Return the (x, y) coordinate for the center point of the cell that contains the specified text.  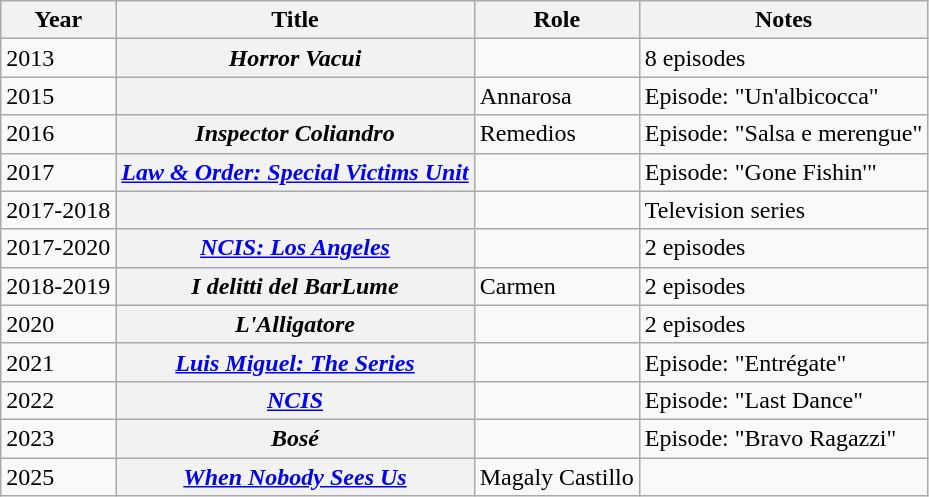
Role (556, 20)
2021 (58, 362)
2017-2018 (58, 210)
Title (295, 20)
Year (58, 20)
Inspector Coliandro (295, 134)
2013 (58, 58)
2023 (58, 438)
Notes (784, 20)
2018-2019 (58, 286)
NCIS (295, 400)
Carmen (556, 286)
Bosé (295, 438)
Luis Miguel: The Series (295, 362)
Episode: "Gone Fishin'" (784, 172)
Magaly Castillo (556, 477)
2016 (58, 134)
Episode: "Entrégate" (784, 362)
Annarosa (556, 96)
Remedios (556, 134)
2017 (58, 172)
When Nobody Sees Us (295, 477)
2025 (58, 477)
2020 (58, 324)
2017-2020 (58, 248)
Episode: "Bravo Ragazzi" (784, 438)
Episode: "Last Dance" (784, 400)
Television series (784, 210)
2022 (58, 400)
2015 (58, 96)
NCIS: Los Angeles (295, 248)
L'Alligatore (295, 324)
Episode: "Un'albicocca" (784, 96)
I delitti del BarLume (295, 286)
Horror Vacui (295, 58)
Episode: "Salsa e merengue" (784, 134)
Law & Order: Special Victims Unit (295, 172)
8 episodes (784, 58)
